Identify which cell holds the provided text, then report its [X, Y] central coordinate. 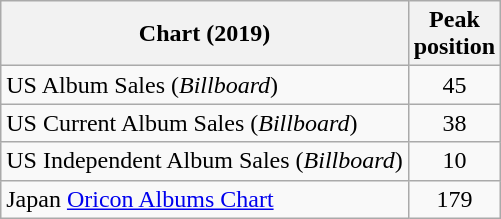
US Independent Album Sales (Billboard) [204, 161]
US Album Sales (Billboard) [204, 85]
10 [454, 161]
38 [454, 123]
Peakposition [454, 34]
US Current Album Sales (Billboard) [204, 123]
Japan Oricon Albums Chart [204, 199]
Chart (2019) [204, 34]
179 [454, 199]
45 [454, 85]
